Find where the given text appears and provide that cell's center as (X, Y) coordinate. 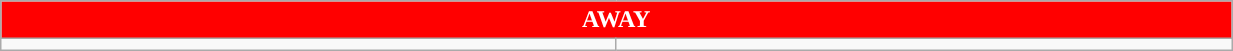
AWAY (616, 20)
